Output the [X, Y] coordinate of the center of the cell containing the given text.  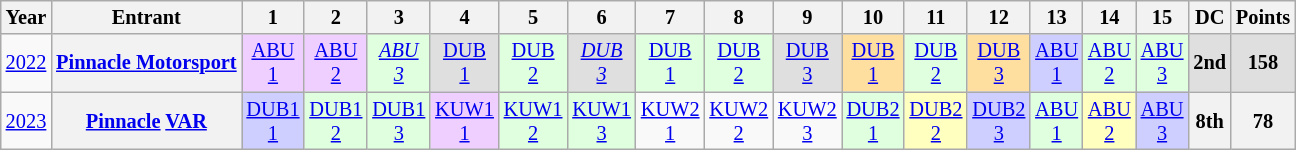
Points [1263, 17]
2023 [26, 121]
12 [998, 17]
Year [26, 17]
DUB21 [874, 121]
DUB13 [398, 121]
1 [274, 17]
DUB11 [274, 121]
10 [874, 17]
15 [1162, 17]
KUW23 [808, 121]
3 [398, 17]
8 [738, 17]
KUW21 [670, 121]
Pinnacle Motorsport [146, 63]
KUW13 [602, 121]
11 [936, 17]
2nd [1210, 63]
DUB23 [998, 121]
KUW12 [534, 121]
14 [1110, 17]
DUB12 [336, 121]
DC [1210, 17]
Pinnacle VAR [146, 121]
KUW22 [738, 121]
13 [1056, 17]
6 [602, 17]
8th [1210, 121]
5 [534, 17]
78 [1263, 121]
9 [808, 17]
Entrant [146, 17]
4 [464, 17]
158 [1263, 63]
7 [670, 17]
KUW11 [464, 121]
DUB22 [936, 121]
2022 [26, 63]
2 [336, 17]
